Provide the (X, Y) coordinate of the cell's center where the given text is located.  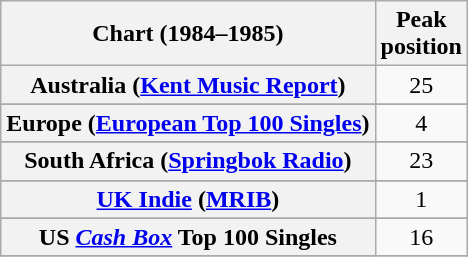
Europe (European Top 100 Singles) (188, 123)
Chart (1984–1985) (188, 34)
Peakposition (421, 34)
25 (421, 85)
16 (421, 237)
UK Indie (MRIB) (188, 199)
Australia (Kent Music Report) (188, 85)
4 (421, 123)
1 (421, 199)
US Cash Box Top 100 Singles (188, 237)
23 (421, 161)
South Africa (Springbok Radio) (188, 161)
